Determine the (X, Y) coordinate at the center of the cell enclosing the given text.  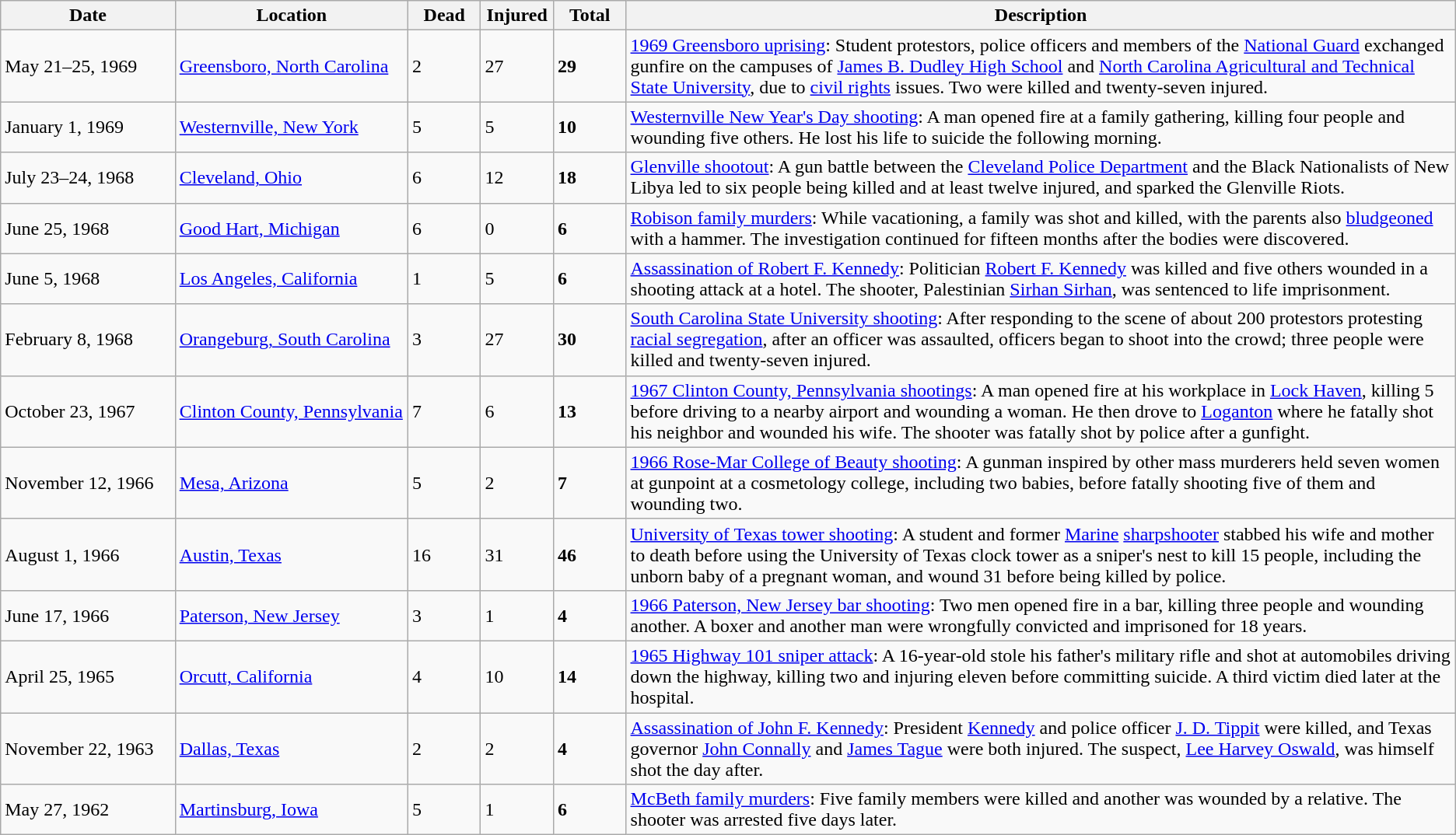
Description (1041, 16)
30 (590, 340)
November 22, 1963 (88, 748)
Good Hart, Michigan (291, 229)
18 (590, 177)
August 1, 1966 (88, 554)
Cleveland, Ohio (291, 177)
16 (444, 554)
14 (590, 676)
Los Angeles, California (291, 278)
May 21–25, 1969 (88, 66)
Austin, Texas (291, 554)
Dallas, Texas (291, 748)
June 17, 1966 (88, 616)
29 (590, 66)
Injured (517, 16)
June 25, 1968 (88, 229)
Clinton County, Pennsylvania (291, 411)
April 25, 1965 (88, 676)
Martinsburg, Iowa (291, 810)
October 23, 1967 (88, 411)
Mesa, Arizona (291, 483)
Orangeburg, South Carolina (291, 340)
November 12, 1966 (88, 483)
Date (88, 16)
13 (590, 411)
46 (590, 554)
Dead (444, 16)
Total (590, 16)
McBeth family murders: Five family members were killed and another was wounded by a relative. The shooter was arrested five days later. (1041, 810)
Greensboro, North Carolina (291, 66)
July 23–24, 1968 (88, 177)
January 1, 1969 (88, 128)
Westernville, New York (291, 128)
February 8, 1968 (88, 340)
12 (517, 177)
May 27, 1962 (88, 810)
Location (291, 16)
June 5, 1968 (88, 278)
31 (517, 554)
0 (517, 229)
Orcutt, California (291, 676)
Paterson, New Jersey (291, 616)
